Determine the (x, y) coordinate at the center of the cell enclosing the given text.  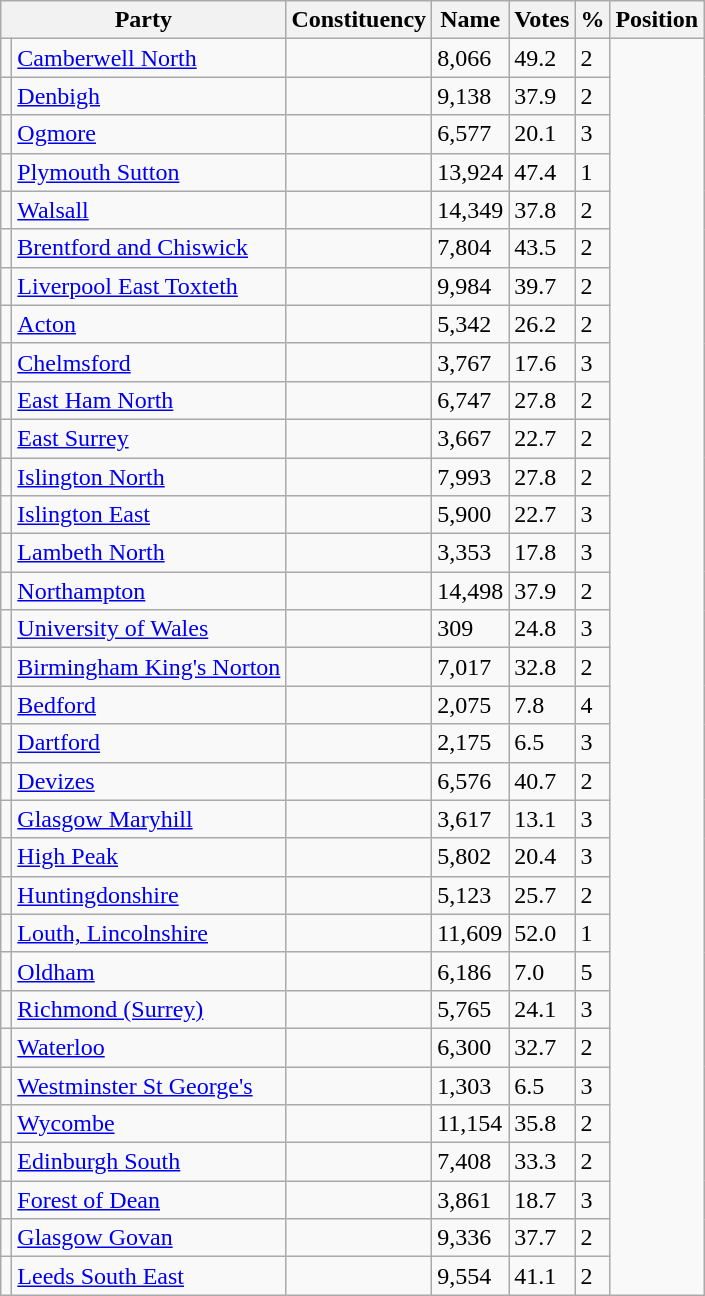
Plymouth Sutton (149, 172)
18.7 (542, 1200)
Chelmsford (149, 362)
Oldham (149, 971)
24.1 (542, 1009)
309 (470, 629)
32.7 (542, 1047)
7,408 (470, 1162)
Westminster St George's (149, 1085)
Louth, Lincolnshire (149, 933)
Acton (149, 324)
43.5 (542, 248)
40.7 (542, 781)
41.1 (542, 1276)
5,765 (470, 1009)
13.1 (542, 819)
7.0 (542, 971)
25.7 (542, 895)
6,300 (470, 1047)
11,154 (470, 1124)
High Peak (149, 857)
Devizes (149, 781)
Lambeth North (149, 553)
7,993 (470, 477)
11,609 (470, 933)
East Ham North (149, 400)
Bedford (149, 705)
47.4 (542, 172)
17.6 (542, 362)
24.8 (542, 629)
39.7 (542, 286)
13,924 (470, 172)
Denbigh (149, 96)
20.1 (542, 134)
Glasgow Govan (149, 1238)
Glasgow Maryhill (149, 819)
2,075 (470, 705)
5,900 (470, 515)
7.8 (542, 705)
Wycombe (149, 1124)
52.0 (542, 933)
2,175 (470, 743)
5 (592, 971)
Birmingham King's Norton (149, 667)
33.3 (542, 1162)
University of Wales (149, 629)
3,353 (470, 553)
Name (470, 20)
Waterloo (149, 1047)
Huntingdonshire (149, 895)
Liverpool East Toxteth (149, 286)
3,767 (470, 362)
5,342 (470, 324)
6,577 (470, 134)
17.8 (542, 553)
Party (144, 20)
Constituency (359, 20)
8,066 (470, 58)
14,349 (470, 210)
6,576 (470, 781)
Forest of Dean (149, 1200)
9,336 (470, 1238)
Islington North (149, 477)
Walsall (149, 210)
Richmond (Surrey) (149, 1009)
9,554 (470, 1276)
9,984 (470, 286)
37.7 (542, 1238)
37.8 (542, 210)
3,667 (470, 438)
Ogmore (149, 134)
East Surrey (149, 438)
Dartford (149, 743)
Edinburgh South (149, 1162)
Islington East (149, 515)
14,498 (470, 591)
35.8 (542, 1124)
26.2 (542, 324)
5,123 (470, 895)
Leeds South East (149, 1276)
Votes (542, 20)
1,303 (470, 1085)
Brentford and Chiswick (149, 248)
5,802 (470, 857)
49.2 (542, 58)
Camberwell North (149, 58)
Position (657, 20)
7,017 (470, 667)
4 (592, 705)
20.4 (542, 857)
3,617 (470, 819)
6,186 (470, 971)
% (592, 20)
7,804 (470, 248)
3,861 (470, 1200)
9,138 (470, 96)
32.8 (542, 667)
Northampton (149, 591)
6,747 (470, 400)
